Capture the cell that displays the provided text and extract its (X, Y) central coordinate. 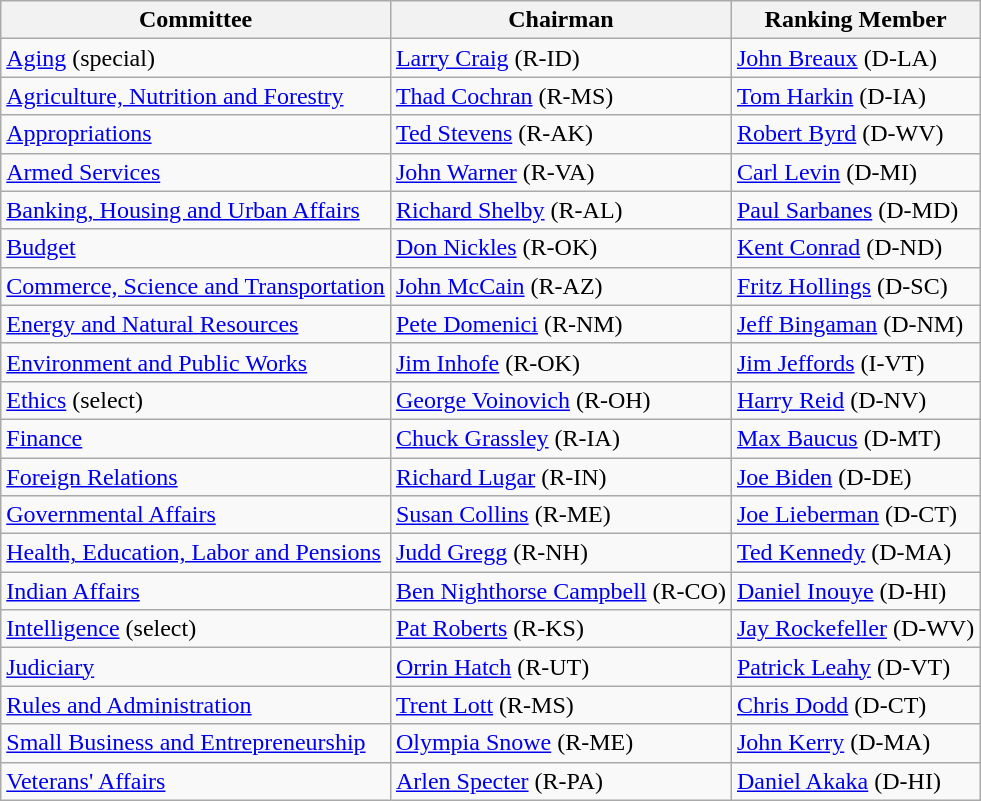
Tom Harkin (D-IA) (855, 96)
Robert Byrd (D-WV) (855, 134)
Health, Education, Labor and Pensions (196, 553)
Don Nickles (R-OK) (560, 248)
Judiciary (196, 667)
Chris Dodd (D-CT) (855, 705)
Olympia Snowe (R-ME) (560, 743)
Jay Rockefeller (D-WV) (855, 629)
Larry Craig (R-ID) (560, 58)
Energy and Natural Resources (196, 324)
John Warner (R-VA) (560, 172)
Carl Levin (D-MI) (855, 172)
Jim Jeffords (I-VT) (855, 362)
Agriculture, Nutrition and Forestry (196, 96)
Patrick Leahy (D-VT) (855, 667)
Environment and Public Works (196, 362)
Max Baucus (D-MT) (855, 438)
Jim Inhofe (R-OK) (560, 362)
John Kerry (D-MA) (855, 743)
Paul Sarbanes (D-MD) (855, 210)
Chairman (560, 20)
Daniel Akaka (D-HI) (855, 781)
Pete Domenici (R-NM) (560, 324)
John McCain (R-AZ) (560, 286)
Governmental Affairs (196, 515)
Fritz Hollings (D-SC) (855, 286)
Small Business and Entrepreneurship (196, 743)
Arlen Specter (R-PA) (560, 781)
Thad Cochran (R-MS) (560, 96)
Intelligence (select) (196, 629)
Richard Lugar (R-IN) (560, 477)
Pat Roberts (R-KS) (560, 629)
Daniel Inouye (D-HI) (855, 591)
Susan Collins (R-ME) (560, 515)
Foreign Relations (196, 477)
Appropriations (196, 134)
Jeff Bingaman (D-NM) (855, 324)
Trent Lott (R-MS) (560, 705)
George Voinovich (R-OH) (560, 400)
Rules and Administration (196, 705)
Joe Lieberman (D-CT) (855, 515)
Kent Conrad (D-ND) (855, 248)
Judd Gregg (R-NH) (560, 553)
Joe Biden (D-DE) (855, 477)
Banking, Housing and Urban Affairs (196, 210)
Orrin Hatch (R-UT) (560, 667)
Budget (196, 248)
Richard Shelby (R-AL) (560, 210)
Ethics (select) (196, 400)
Committee (196, 20)
Armed Services (196, 172)
Aging (special) (196, 58)
Veterans' Affairs (196, 781)
Indian Affairs (196, 591)
Finance (196, 438)
Ted Stevens (R-AK) (560, 134)
Harry Reid (D-NV) (855, 400)
Commerce, Science and Transportation (196, 286)
Ranking Member (855, 20)
Ben Nighthorse Campbell (R-CO) (560, 591)
Chuck Grassley (R-IA) (560, 438)
John Breaux (D-LA) (855, 58)
Ted Kennedy (D-MA) (855, 553)
